Locate the cell with the specified text and output its (x, y) center coordinate. 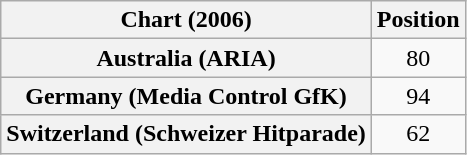
94 (418, 96)
Switzerland (Schweizer Hitparade) (186, 134)
Position (418, 20)
80 (418, 58)
62 (418, 134)
Germany (Media Control GfK) (186, 96)
Chart (2006) (186, 20)
Australia (ARIA) (186, 58)
